Identify which cell holds the provided text, then report its [X, Y] central coordinate. 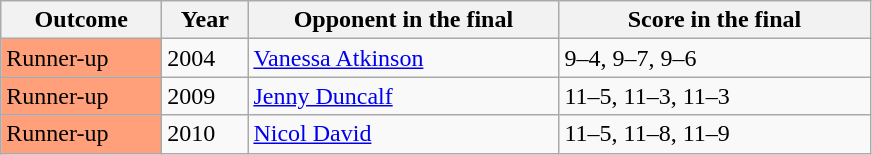
2004 [205, 58]
Year [205, 20]
9–4, 9–7, 9–6 [714, 58]
Vanessa Atkinson [404, 58]
Score in the final [714, 20]
Opponent in the final [404, 20]
Nicol David [404, 134]
11–5, 11–8, 11–9 [714, 134]
Outcome [82, 20]
11–5, 11–3, 11–3 [714, 96]
2010 [205, 134]
2009 [205, 96]
Jenny Duncalf [404, 96]
